From the cell containing the given text, extract its center point as (x, y) coordinate. 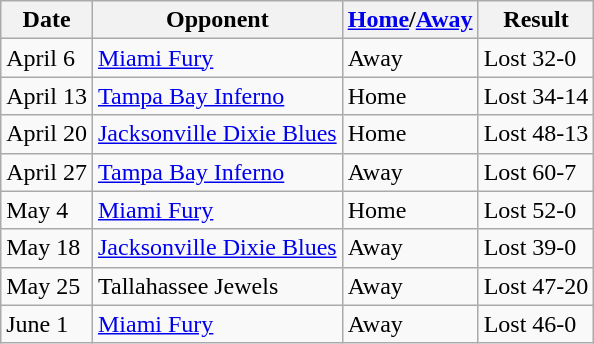
Lost 52-0 (536, 210)
May 25 (47, 286)
May 4 (47, 210)
Result (536, 20)
Opponent (217, 20)
April 27 (47, 172)
Lost 60-7 (536, 172)
April 6 (47, 58)
Lost 47-20 (536, 286)
Tallahassee Jewels (217, 286)
Date (47, 20)
Home/Away (410, 20)
Lost 46-0 (536, 324)
Lost 48-13 (536, 134)
April 20 (47, 134)
May 18 (47, 248)
Lost 39-0 (536, 248)
June 1 (47, 324)
Lost 32-0 (536, 58)
Lost 34-14 (536, 96)
April 13 (47, 96)
